Determine the (X, Y) coordinate at the center of the cell enclosing the given text.  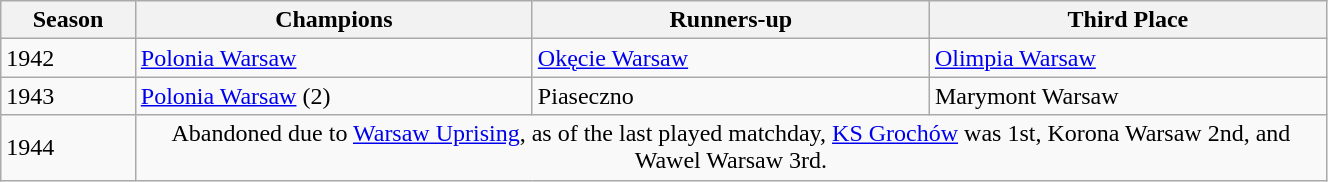
Season (68, 20)
1942 (68, 58)
Polonia Warsaw (2) (334, 96)
Abandoned due to Warsaw Uprising, as of the last played matchday, KS Grochów was 1st, Korona Warsaw 2nd, and Wawel Warsaw 3rd. (730, 148)
Okęcie Warsaw (730, 58)
Runners-up (730, 20)
Piaseczno (730, 96)
Polonia Warsaw (334, 58)
Third Place (1128, 20)
1943 (68, 96)
Olimpia Warsaw (1128, 58)
Marymont Warsaw (1128, 96)
Champions (334, 20)
1944 (68, 148)
